Output the [X, Y] coordinate of the center of the cell containing the given text.  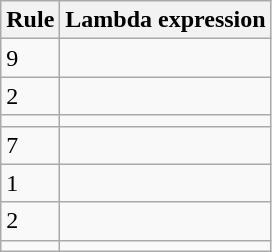
1 [30, 183]
Rule [30, 20]
Lambda expression [166, 20]
7 [30, 145]
9 [30, 58]
